Provide the (x, y) coordinate of the cell's center where the given text is located.  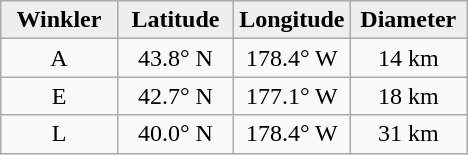
40.0° N (175, 134)
18 km (408, 96)
43.8° N (175, 58)
Longitude (292, 20)
177.1° W (292, 96)
42.7° N (175, 96)
A (59, 58)
L (59, 134)
Diameter (408, 20)
Winkler (59, 20)
Latitude (175, 20)
14 km (408, 58)
E (59, 96)
31 km (408, 134)
